Provide the (x, y) coordinate of the cell's center where the given text is located.  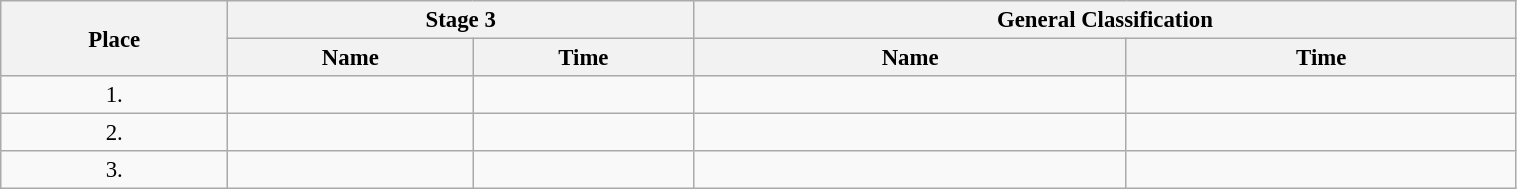
2. (114, 133)
3. (114, 170)
Place (114, 38)
General Classification (1105, 20)
Stage 3 (461, 20)
1. (114, 95)
